Provide the (X, Y) coordinate of the cell's center where the given text is located.  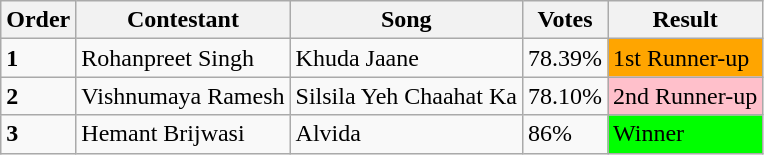
1 (38, 58)
Alvida (406, 134)
Vishnumaya Ramesh (183, 96)
1st Runner-up (686, 58)
78.39% (564, 58)
Contestant (183, 20)
Song (406, 20)
Hemant Brijwasi (183, 134)
86% (564, 134)
Order (38, 20)
Result (686, 20)
Khuda Jaane (406, 58)
3 (38, 134)
Votes (564, 20)
2nd Runner-up (686, 96)
Silsila Yeh Chaahat Ka (406, 96)
2 (38, 96)
Winner (686, 134)
Rohanpreet Singh (183, 58)
78.10% (564, 96)
